Capture the cell that displays the provided text and extract its (X, Y) central coordinate. 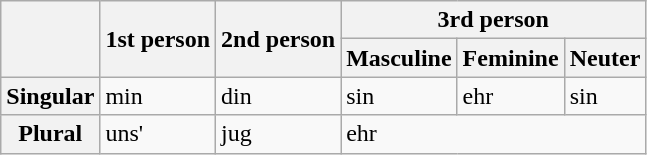
Feminine (510, 58)
1st person (158, 39)
Singular (50, 96)
3rd person (494, 20)
jug (278, 134)
min (158, 96)
2nd person (278, 39)
din (278, 96)
Masculine (399, 58)
Neuter (605, 58)
uns' (158, 134)
Plural (50, 134)
